Find where the given text appears and provide that cell's center as [x, y] coordinate. 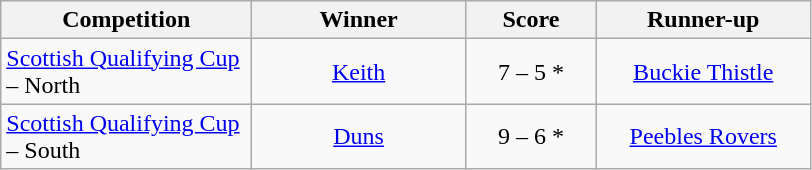
Competition [126, 20]
Scottish Qualifying Cup – North [126, 72]
7 – 5 * [530, 72]
Score [530, 20]
Winner [359, 20]
Buckie Thistle [703, 72]
Peebles Rovers [703, 136]
Scottish Qualifying Cup – South [126, 136]
Duns [359, 136]
9 – 6 * [530, 136]
Keith [359, 72]
Runner-up [703, 20]
